Identify which cell holds the provided text, then report its (X, Y) central coordinate. 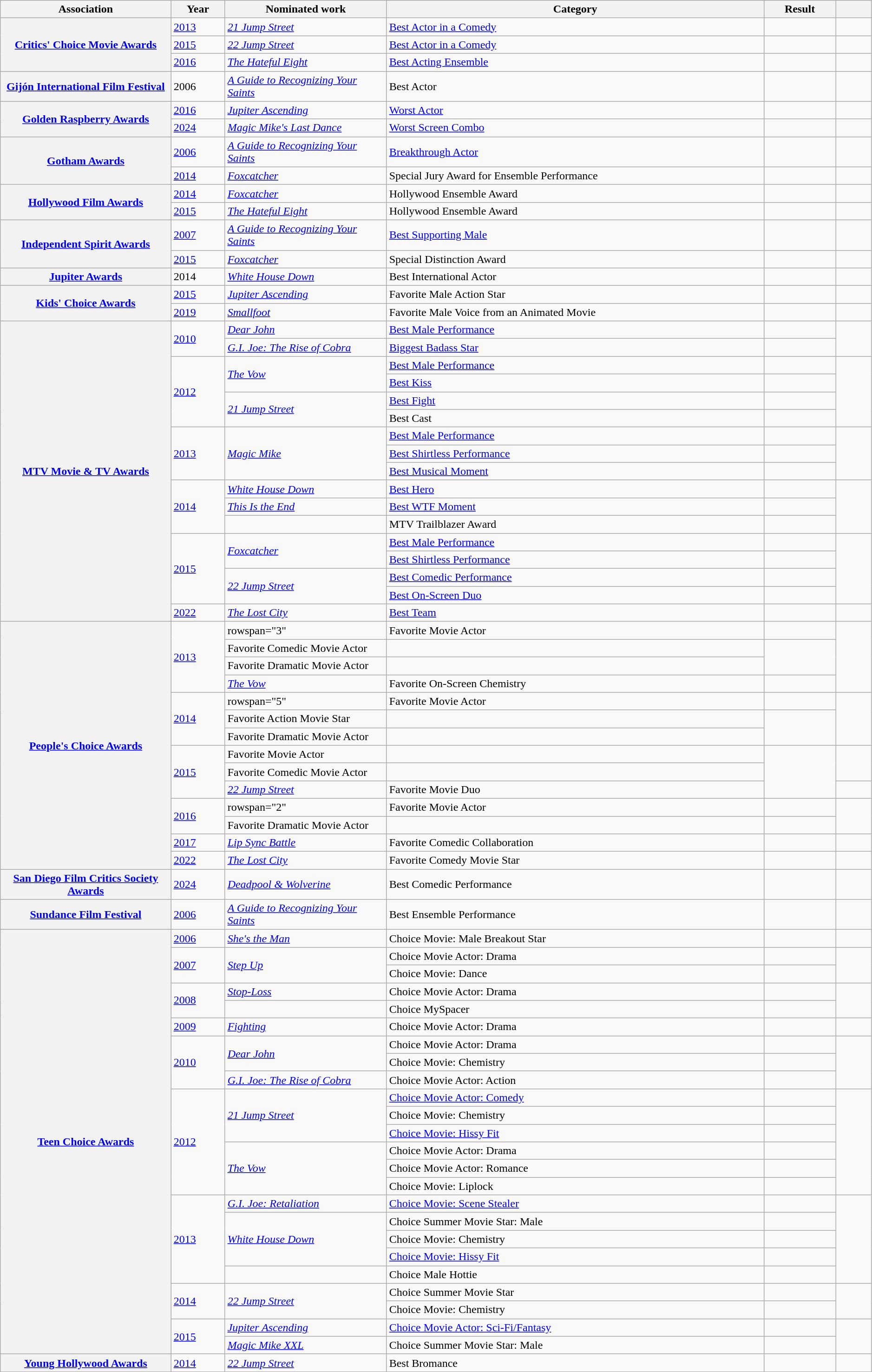
Hollywood Film Awards (85, 202)
Choice Summer Movie Star (575, 1292)
Favorite Comedic Collaboration (575, 843)
Best Supporting Male (575, 235)
rowspan="2" (306, 807)
This Is the End (306, 506)
MTV Trailblazer Award (575, 524)
Young Hollywood Awards (85, 1363)
Best Musical Moment (575, 471)
Teen Choice Awards (85, 1142)
Fighting (306, 1027)
Best Cast (575, 418)
Favorite Comedy Movie Star (575, 860)
2019 (198, 312)
Best Acting Ensemble (575, 62)
Special Jury Award for Ensemble Performance (575, 176)
Magic Mike (306, 453)
Best Actor (575, 86)
Best International Actor (575, 277)
People's Choice Awards (85, 745)
Choice MySpacer (575, 1009)
Deadpool & Wolverine (306, 885)
She's the Man (306, 939)
Best WTF Moment (575, 506)
Nominated work (306, 9)
Smallfoot (306, 312)
Choice Movie Actor: Romance (575, 1168)
Choice Male Hottie (575, 1274)
Kids' Choice Awards (85, 303)
Step Up (306, 965)
Choice Movie: Dance (575, 974)
Special Distinction Award (575, 259)
Best On-Screen Duo (575, 595)
2009 (198, 1027)
Favorite Male Voice from an Animated Movie (575, 312)
Best Team (575, 613)
Association (85, 9)
Choice Movie: Liplock (575, 1186)
Favorite On-Screen Chemistry (575, 683)
Best Fight (575, 400)
Choice Movie Actor: Comedy (575, 1097)
rowspan="3" (306, 630)
G.I. Joe: Retaliation (306, 1204)
Choice Movie Actor: Sci-Fi/Fantasy (575, 1327)
Critics' Choice Movie Awards (85, 45)
MTV Movie & TV Awards (85, 471)
Worst Screen Combo (575, 128)
Choice Movie: Scene Stealer (575, 1204)
Choice Movie Actor: Action (575, 1080)
Independent Spirit Awards (85, 243)
Favorite Male Action Star (575, 295)
San Diego Film Critics Society Awards (85, 885)
Choice Movie: Male Breakout Star (575, 939)
Favorite Action Movie Star (306, 719)
Jupiter Awards (85, 277)
Magic Mike XXL (306, 1345)
Stop-Loss (306, 991)
Best Kiss (575, 383)
Worst Actor (575, 110)
Biggest Badass Star (575, 348)
Favorite Movie Duo (575, 789)
Best Bromance (575, 1363)
Gotham Awards (85, 161)
2017 (198, 843)
Result (800, 9)
Sundance Film Festival (85, 914)
Lip Sync Battle (306, 843)
Golden Raspberry Awards (85, 119)
Category (575, 9)
2008 (198, 1000)
Gijón International Film Festival (85, 86)
Breakthrough Actor (575, 151)
Magic Mike's Last Dance (306, 128)
Year (198, 9)
rowspan="5" (306, 701)
Best Hero (575, 489)
Best Ensemble Performance (575, 914)
